Return the (X, Y) coordinate for the center point of the cell that contains the specified text.  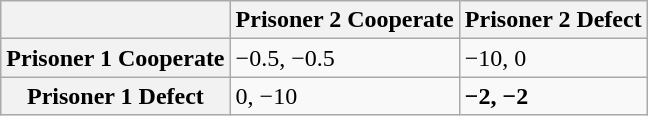
Prisoner 2 Cooperate (344, 20)
−0.5, −0.5 (344, 58)
−2, −2 (553, 96)
Prisoner 1 Defect (116, 96)
0, −10 (344, 96)
Prisoner 2 Defect (553, 20)
−10, 0 (553, 58)
Prisoner 1 Cooperate (116, 58)
